Output the (x, y) coordinate of the center of the cell containing the given text.  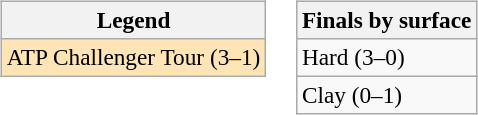
ATP Challenger Tour (3–1) (133, 57)
Clay (0–1) (387, 95)
Legend (133, 20)
Hard (3–0) (387, 57)
Finals by surface (387, 20)
